Determine the [X, Y] coordinate at the center of the cell enclosing the given text.  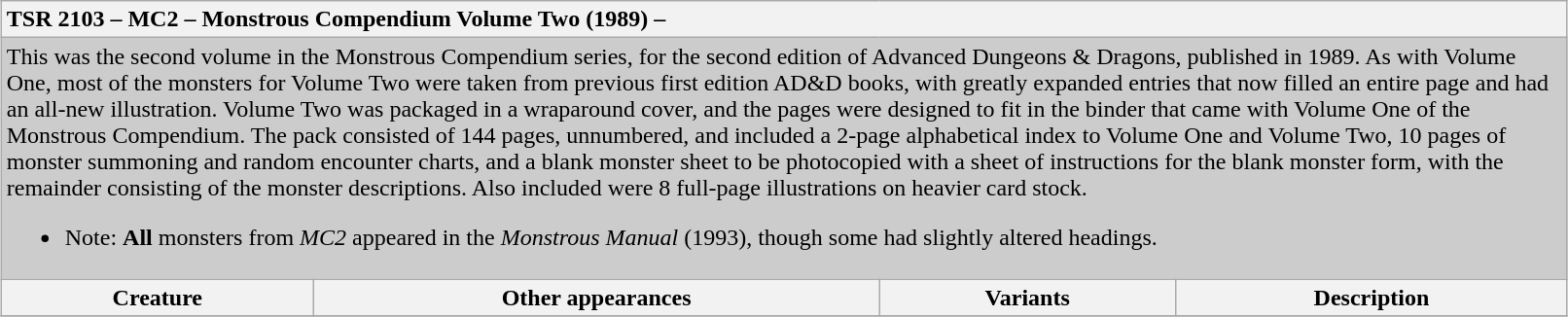
TSR 2103 – MC2 – Monstrous Compendium Volume Two (1989) – [784, 19]
Description [1372, 298]
Other appearances [595, 298]
Variants [1027, 298]
Creature [158, 298]
